Find where the given text appears and provide that cell's center as (X, Y) coordinate. 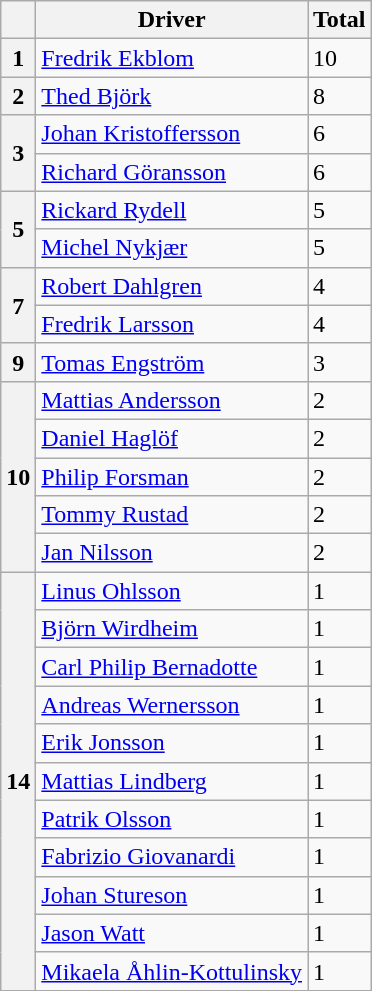
Fabrizio Giovanardi (172, 857)
Andreas Wernersson (172, 705)
Johan Kristoffersson (172, 134)
Jason Watt (172, 933)
7 (18, 305)
Tomas Engström (172, 362)
Tommy Rustad (172, 515)
Rickard Rydell (172, 210)
Richard Göransson (172, 172)
Michel Nykjær (172, 248)
Fredrik Ekblom (172, 58)
Erik Jonsson (172, 743)
Johan Stureson (172, 895)
Total (340, 20)
Carl Philip Bernadotte (172, 667)
Mattias Lindberg (172, 781)
Robert Dahlgren (172, 286)
Driver (172, 20)
Patrik Olsson (172, 819)
14 (18, 782)
8 (340, 96)
9 (18, 362)
Daniel Haglöf (172, 438)
Fredrik Larsson (172, 324)
Linus Ohlsson (172, 591)
Mattias Andersson (172, 400)
Thed Björk (172, 96)
Jan Nilsson (172, 553)
Björn Wirdheim (172, 629)
Philip Forsman (172, 477)
Mikaela Åhlin-Kottulinsky (172, 971)
